From the cell containing the given text, extract its center point as (x, y) coordinate. 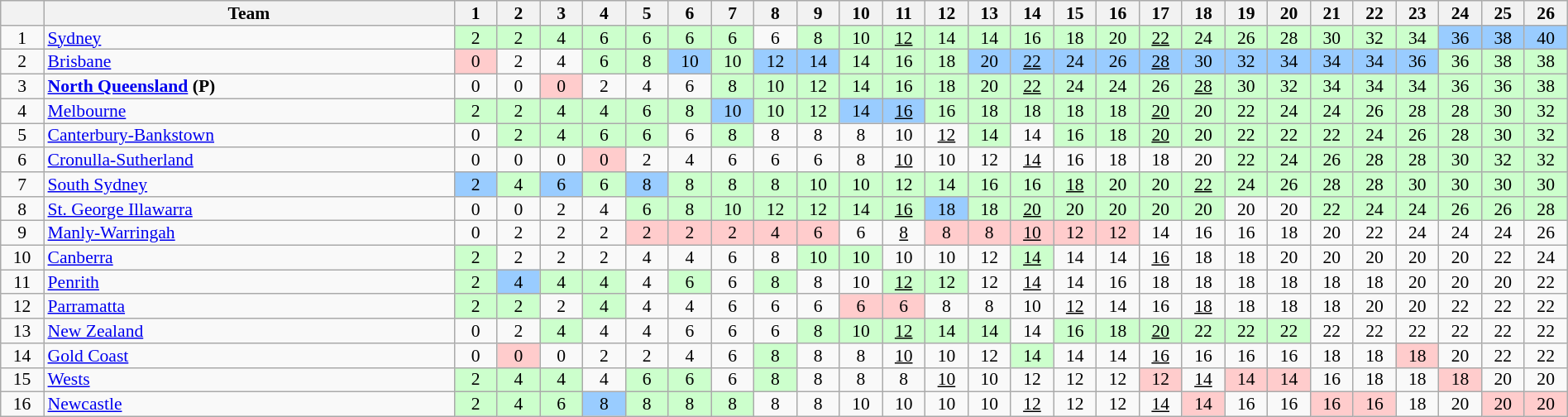
Parramatta (248, 307)
Wests (248, 380)
New Zealand (248, 331)
Canterbury-Bankstown (248, 136)
Cronulla-Sutherland (248, 160)
25 (1503, 13)
21 (1331, 13)
Canberra (248, 258)
Newcastle (248, 405)
19 (1246, 13)
St. George Illawarra (248, 209)
Team (248, 13)
South Sydney (248, 185)
23 (1417, 13)
Penrith (248, 282)
Manly-Warringah (248, 233)
17 (1160, 13)
Brisbane (248, 62)
40 (1546, 38)
North Queensland (P) (248, 87)
Melbourne (248, 111)
Sydney (248, 38)
Gold Coast (248, 356)
